For the text-containing cell, return its midpoint in [X, Y] coordinate format. 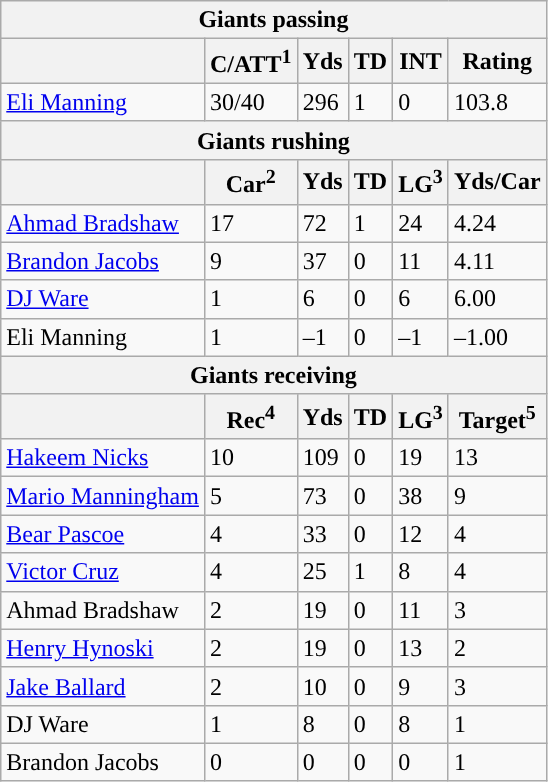
5 [250, 496]
Rating [497, 62]
Yds/Car [497, 182]
24 [421, 223]
Henry Hynoski [103, 648]
Jake Ballard [103, 686]
Mario Manningham [103, 496]
4.24 [497, 223]
12 [421, 534]
103.8 [497, 102]
Car2 [250, 182]
72 [322, 223]
Bear Pascoe [103, 534]
Victor Cruz [103, 572]
38 [421, 496]
Giants receiving [274, 375]
33 [322, 534]
37 [322, 261]
Hakeem Nicks [103, 458]
Giants rushing [274, 140]
–1.00 [497, 337]
6.00 [497, 299]
296 [322, 102]
INT [421, 62]
17 [250, 223]
Rec4 [250, 416]
C/ATT1 [250, 62]
73 [322, 496]
4.11 [497, 261]
109 [322, 458]
30/40 [250, 102]
Target5 [497, 416]
Giants passing [274, 20]
25 [322, 572]
